Extract the (x, y) coordinate from the center of the cell holding the provided text.  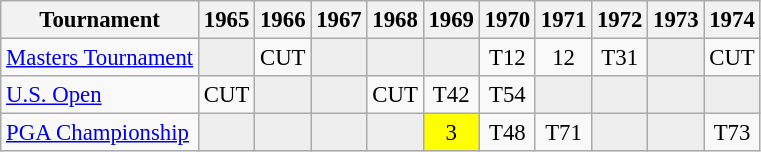
1969 (451, 20)
1973 (676, 20)
T31 (620, 58)
1966 (283, 20)
1968 (395, 20)
1971 (563, 20)
3 (451, 133)
1967 (339, 20)
T12 (507, 58)
T42 (451, 95)
1972 (620, 20)
Masters Tournament (100, 58)
12 (563, 58)
U.S. Open (100, 95)
T71 (563, 133)
1965 (227, 20)
1970 (507, 20)
T54 (507, 95)
T73 (732, 133)
Tournament (100, 20)
1974 (732, 20)
PGA Championship (100, 133)
T48 (507, 133)
